Locate the cell with the specified text and output its (x, y) center coordinate. 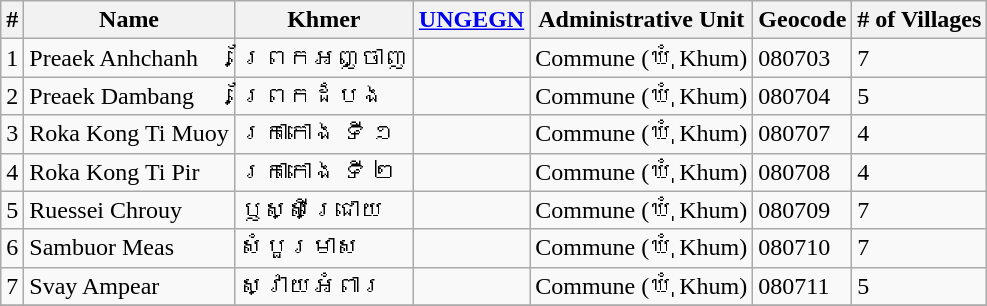
080709 (802, 210)
Sambuor Meas (129, 248)
សំបួរមាស (324, 248)
3 (12, 134)
ព្រែកដំបង (324, 96)
ស្វាយអំពារ (324, 286)
Geocode (802, 20)
ព្រែកអញ្ចាញ (324, 58)
080708 (802, 172)
UNGEGN (471, 20)
080704 (802, 96)
ឫស្សីជ្រោយ (324, 210)
រកាកោង ទី ១ (324, 134)
Svay Ampear (129, 286)
080710 (802, 248)
Name (129, 20)
# (12, 20)
រកាកោង ទី ២ (324, 172)
Roka Kong Ti Pir (129, 172)
Preaek Anhchanh (129, 58)
# of Villages (920, 20)
Khmer (324, 20)
Preaek Dambang (129, 96)
1 (12, 58)
080703 (802, 58)
Roka Kong Ti Muoy (129, 134)
Administrative Unit (642, 20)
Ruessei Chrouy (129, 210)
080707 (802, 134)
080711 (802, 286)
2 (12, 96)
6 (12, 248)
